Search for the cell housing the specified text and yield its [X, Y] center coordinate. 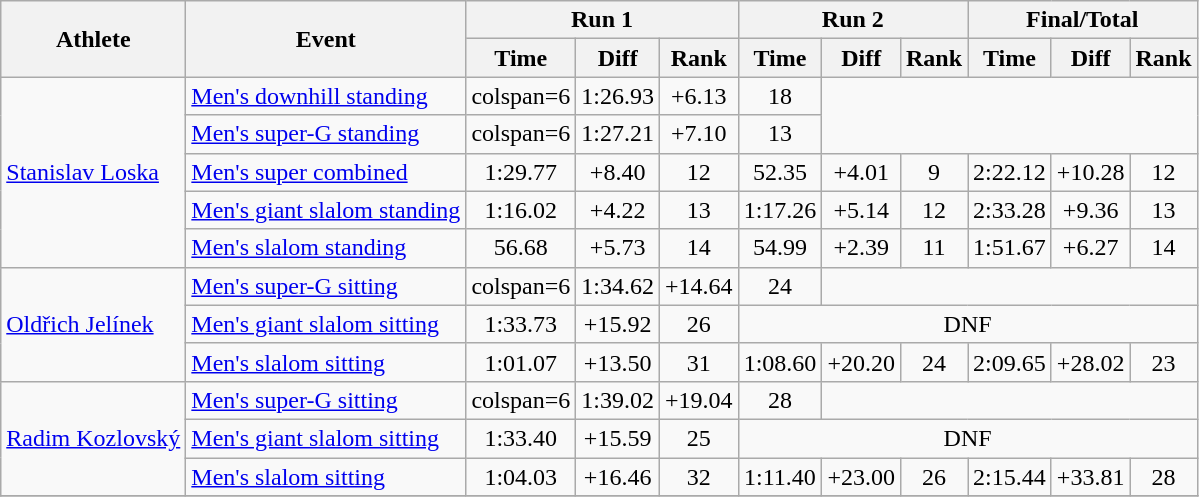
Event [326, 39]
Radim Kozlovský [94, 438]
11 [934, 248]
1:17.26 [780, 210]
+15.92 [618, 324]
+9.36 [1090, 210]
+7.10 [700, 134]
31 [700, 362]
+6.27 [1090, 248]
1:51.67 [1010, 248]
18 [780, 96]
2:33.28 [1010, 210]
1:39.02 [618, 400]
+33.81 [1090, 477]
+13.50 [618, 362]
+6.13 [700, 96]
54.99 [780, 248]
Oldřich Jelínek [94, 324]
+14.64 [700, 286]
1:16.02 [521, 210]
Men's super combined [326, 172]
9 [934, 172]
2:09.65 [1010, 362]
56.68 [521, 248]
1:34.62 [618, 286]
+8.40 [618, 172]
32 [700, 477]
+5.73 [618, 248]
1:08.60 [780, 362]
25 [700, 438]
2:15.44 [1010, 477]
+19.04 [700, 400]
1:33.40 [521, 438]
+10.28 [1090, 172]
1:27.21 [618, 134]
+4.01 [862, 172]
52.35 [780, 172]
1:29.77 [521, 172]
Stanislav Loska [94, 172]
+28.02 [1090, 362]
+2.39 [862, 248]
Run 1 [602, 20]
23 [1164, 362]
2:22.12 [1010, 172]
Run 2 [852, 20]
Athlete [94, 39]
Final/Total [1082, 20]
+16.46 [618, 477]
Men's super-G standing [326, 134]
+5.14 [862, 210]
1:11.40 [780, 477]
+4.22 [618, 210]
Men's slalom standing [326, 248]
1:33.73 [521, 324]
+23.00 [862, 477]
Men's downhill standing [326, 96]
1:26.93 [618, 96]
+15.59 [618, 438]
1:04.03 [521, 477]
Men's giant slalom standing [326, 210]
+20.20 [862, 362]
1:01.07 [521, 362]
